Locate the cell with the specified text and output its [x, y] center coordinate. 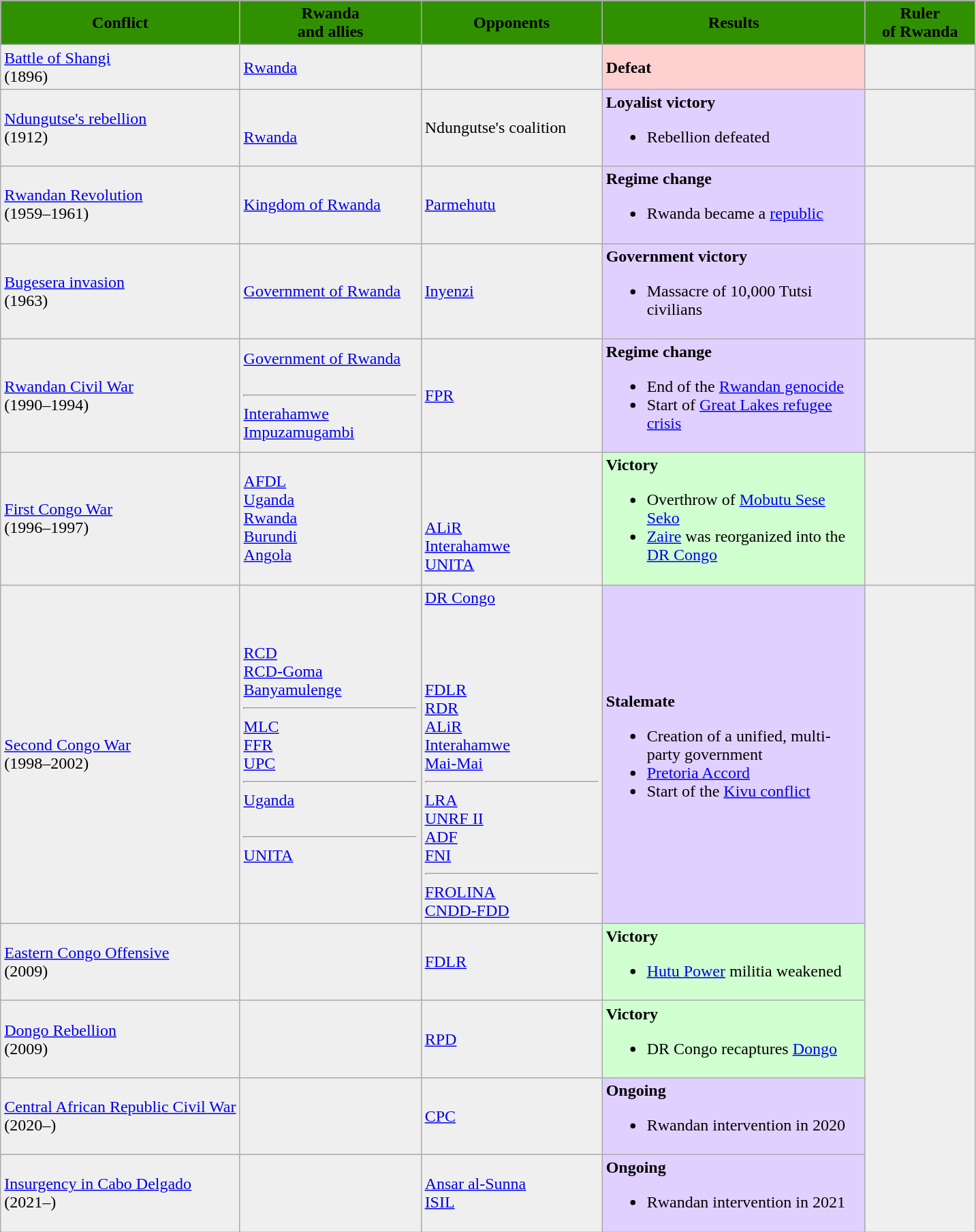
Rwanda and allies [330, 23]
RPD [511, 1038]
First Congo War(1996–1997) [120, 519]
Central African Republic Civil War(2020–) [120, 1116]
AFDL Uganda Rwanda Burundi Angola [330, 519]
Eastern Congo Offensive(2009) [120, 962]
VictoryOverthrow of Mobutu Sese SekoZaire was reorganized into the DR Congo [734, 519]
ALiR Interahamwe UNITA [511, 519]
Defeat [734, 67]
Battle of Shangi(1896) [120, 67]
VictoryHutu Power militia weakened [734, 962]
Regime changeEnd of the Rwandan genocideStart of Great Lakes refugee crisis [734, 395]
Rwandan Revolution(1959–1961) [120, 204]
OngoingRwandan intervention in 2020 [734, 1116]
Government of Rwanda [330, 291]
Ruler of Rwanda [919, 23]
Opponents [511, 23]
Ndungutse's coalition [511, 128]
Results [734, 23]
FDLR [511, 962]
Loyalist victoryRebellion defeated [734, 128]
Ansar al-Sunna ISIL [511, 1192]
Second Congo War(1998–2002) [120, 754]
VictoryDR Congo recaptures Dongo [734, 1038]
Regime changeRwanda became a republic [734, 204]
Inyenzi [511, 291]
Insurgency in Cabo Delgado(2021–) [120, 1192]
OngoingRwandan intervention in 2021 [734, 1192]
Bugesera invasion(1963) [120, 291]
DR Congo FDLR RDR ALiR Interahamwe Mai-Mai LRA UNRF II ADF FNI FROLINA CNDD-FDD [511, 754]
FPR [511, 395]
Government of Rwanda Interahamwe Impuzamugambi [330, 395]
Parmehutu [511, 204]
CPC [511, 1116]
Ndungutse's rebellion(1912) [120, 128]
RCD RCD-Goma Banyamulenge MLC FFR UPC Uganda UNITA [330, 754]
Rwandan Civil War(1990–1994) [120, 395]
Dongo Rebellion(2009) [120, 1038]
Government victoryMassacre of 10,000 Tutsi civilians [734, 291]
StalemateCreation of a unified, multi-party governmentPretoria AccordStart of the Kivu conflict [734, 754]
Kingdom of Rwanda [330, 204]
Conflict [120, 23]
